For the text-containing cell, return its midpoint in (x, y) coordinate format. 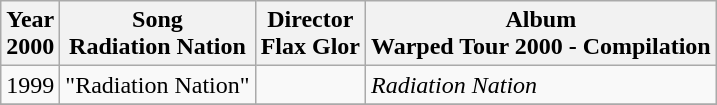
SongRadiation Nation (158, 34)
AlbumWarped Tour 2000 - Compilation (542, 34)
DirectorFlax Glor (310, 34)
Year2000 (30, 34)
1999 (30, 85)
Radiation Nation (542, 85)
"Radiation Nation" (158, 85)
